Output the [x, y] coordinate of the center of the cell containing the given text.  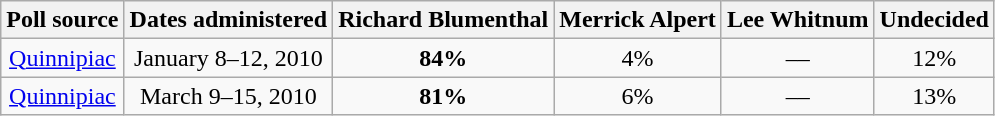
13% [934, 96]
Poll source [62, 20]
Richard Blumenthal [444, 20]
81% [444, 96]
6% [638, 96]
Merrick Alpert [638, 20]
January 8–12, 2010 [228, 58]
4% [638, 58]
84% [444, 58]
Lee Whitnum [798, 20]
Undecided [934, 20]
March 9–15, 2010 [228, 96]
12% [934, 58]
Dates administered [228, 20]
